Return the [X, Y] coordinate for the center point of the cell that contains the specified text.  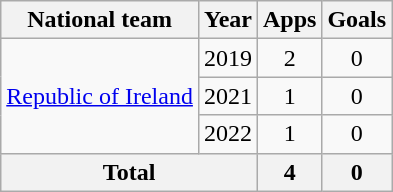
2 [289, 58]
Goals [357, 20]
2022 [228, 134]
Total [130, 172]
Republic of Ireland [100, 96]
4 [289, 172]
2021 [228, 96]
National team [100, 20]
Year [228, 20]
2019 [228, 58]
Apps [289, 20]
